Provide the [x, y] coordinate of the cell's center where the given text is located.  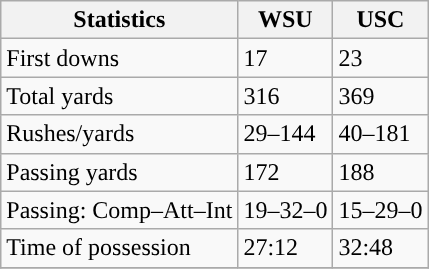
Total yards [120, 96]
WSU [286, 20]
19–32–0 [286, 210]
Passing yards [120, 172]
316 [286, 96]
23 [380, 58]
Statistics [120, 20]
15–29–0 [380, 210]
Time of possession [120, 248]
29–144 [286, 134]
17 [286, 58]
40–181 [380, 134]
188 [380, 172]
369 [380, 96]
27:12 [286, 248]
Rushes/yards [120, 134]
USC [380, 20]
172 [286, 172]
Passing: Comp–Att–Int [120, 210]
First downs [120, 58]
32:48 [380, 248]
